Provide the [x, y] coordinate of the cell's center where the given text is located.  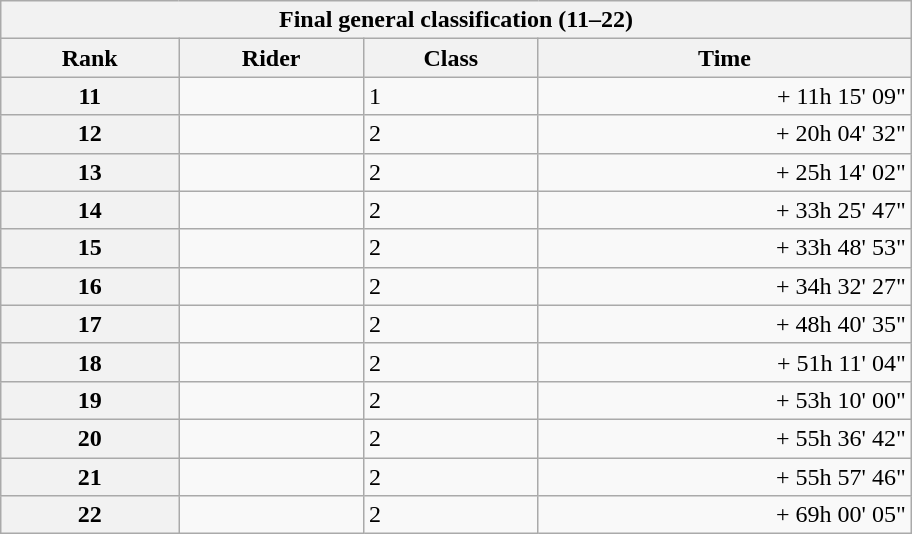
18 [90, 362]
+ 55h 36' 42" [724, 438]
+ 53h 10' 00" [724, 400]
Time [724, 58]
Rider [272, 58]
12 [90, 134]
22 [90, 515]
+ 48h 40' 35" [724, 324]
Final general classification (11–22) [456, 20]
+ 33h 25' 47" [724, 210]
+ 55h 57' 46" [724, 477]
15 [90, 248]
13 [90, 172]
21 [90, 477]
16 [90, 286]
17 [90, 324]
14 [90, 210]
20 [90, 438]
+ 51h 11' 04" [724, 362]
+ 25h 14' 02" [724, 172]
1 [451, 96]
11 [90, 96]
Class [451, 58]
+ 20h 04' 32" [724, 134]
+ 69h 00' 05" [724, 515]
19 [90, 400]
Rank [90, 58]
+ 11h 15' 09" [724, 96]
+ 33h 48' 53" [724, 248]
+ 34h 32' 27" [724, 286]
